Return the (X, Y) coordinate for the center point of the cell that contains the specified text.  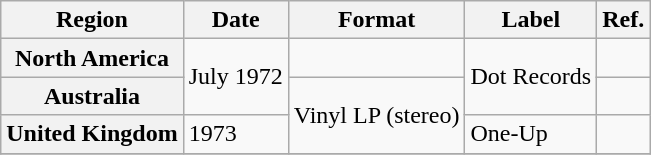
Ref. (624, 20)
Australia (92, 96)
North America (92, 58)
1973 (236, 134)
Format (376, 20)
Dot Records (531, 77)
One-Up (531, 134)
July 1972 (236, 77)
United Kingdom (92, 134)
Date (236, 20)
Vinyl LP (stereo) (376, 115)
Region (92, 20)
Label (531, 20)
